Detect which cell encompasses the target text, then output its (x, y) center coordinate. 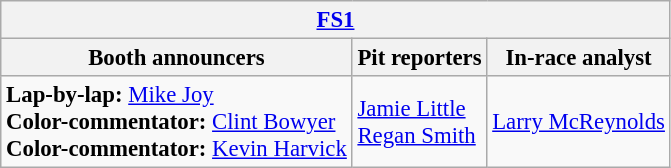
FS1 (336, 20)
Jamie LittleRegan Smith (420, 122)
Lap-by-lap: Mike JoyColor-commentator: Clint BowyerColor-commentator: Kevin Harvick (176, 122)
Pit reporters (420, 58)
In-race analyst (578, 58)
Larry McReynolds (578, 122)
Booth announcers (176, 58)
